Determine the (x, y) coordinate at the center of the cell enclosing the given text.  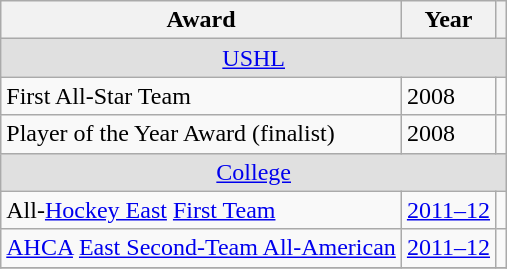
Player of the Year Award (finalist) (202, 134)
USHL (254, 58)
AHCA East Second-Team All-American (202, 248)
Year (448, 20)
College (254, 172)
All-Hockey East First Team (202, 210)
First All-Star Team (202, 96)
Award (202, 20)
